Detect which cell encompasses the target text, then output its [x, y] center coordinate. 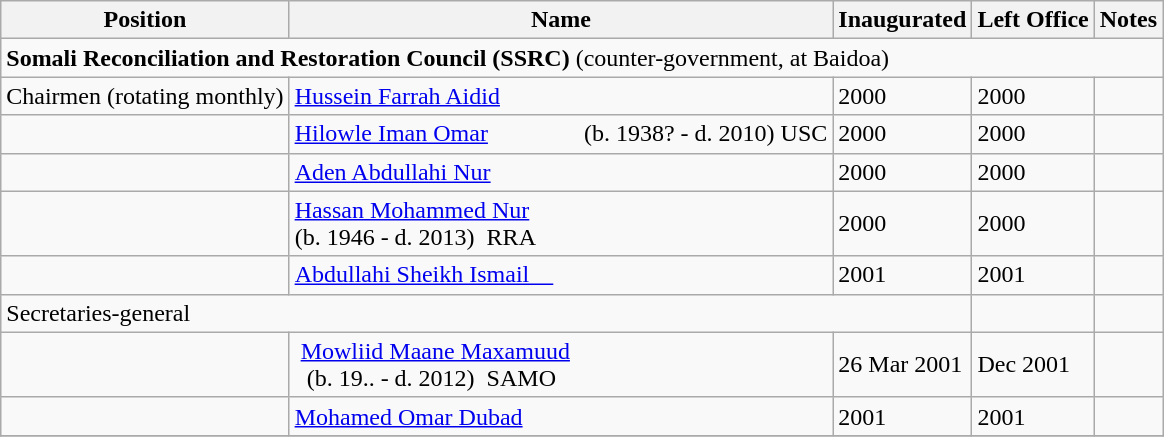
Hassan Mohammed Nur(b. 1946 - d. 2013) RRA [561, 224]
Position [145, 20]
Hussein Farrah Aidid [561, 96]
Dec 2001 [1033, 364]
Mohamed Omar Dubad [561, 416]
Mowliid Maane Maxamuud (b. 19.. - d. 2012) SAMO [561, 364]
Secretaries-general [486, 313]
Somali Reconciliation and Restoration Council (SSRC) (counter-government, at Baidoa) [582, 58]
Left Office [1033, 20]
Abdullahi Sheikh Ismail [561, 275]
Aden Abdullahi Nur [561, 172]
Inaugurated [902, 20]
Notes [1128, 20]
Hilowle Iman Omar (b. 1938? - d. 2010) USC [561, 134]
Name [561, 20]
Chairmen (rotating monthly) [145, 96]
26 Mar 2001 [902, 364]
